Return the [x, y] coordinate for the center point of the cell that contains the specified text.  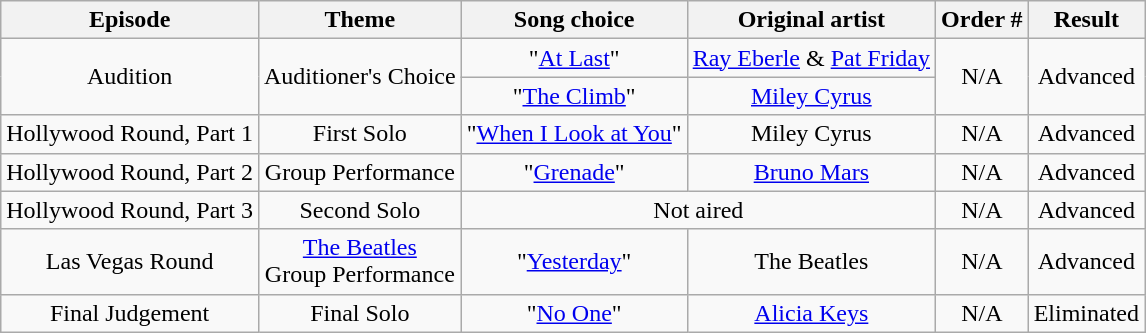
Alicia Keys [811, 313]
Original artist [811, 20]
Hollywood Round, Part 1 [130, 134]
Las Vegas Round [130, 262]
Auditioner's Choice [360, 77]
"At Last" [574, 58]
Audition [130, 77]
Not aired [698, 210]
Episode [130, 20]
Hollywood Round, Part 2 [130, 172]
Theme [360, 20]
The Beatles [811, 262]
Bruno Mars [811, 172]
Group Performance [360, 172]
Song choice [574, 20]
"Yesterday" [574, 262]
First Solo [360, 134]
"The Climb" [574, 96]
Ray Eberle & Pat Friday [811, 58]
Eliminated [1086, 313]
The Beatles Group Performance [360, 262]
Final Solo [360, 313]
Order # [982, 20]
"Grenade" [574, 172]
Final Judgement [130, 313]
Second Solo [360, 210]
Result [1086, 20]
Hollywood Round, Part 3 [130, 210]
"No One" [574, 313]
"When I Look at You" [574, 134]
